Determine the [x, y] coordinate at the center of the cell enclosing the given text.  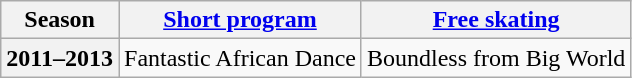
Season [60, 20]
Boundless from Big World [496, 58]
Fantastic African Dance [240, 58]
2011–2013 [60, 58]
Free skating [496, 20]
Short program [240, 20]
